Search for the cell housing the specified text and yield its (x, y) center coordinate. 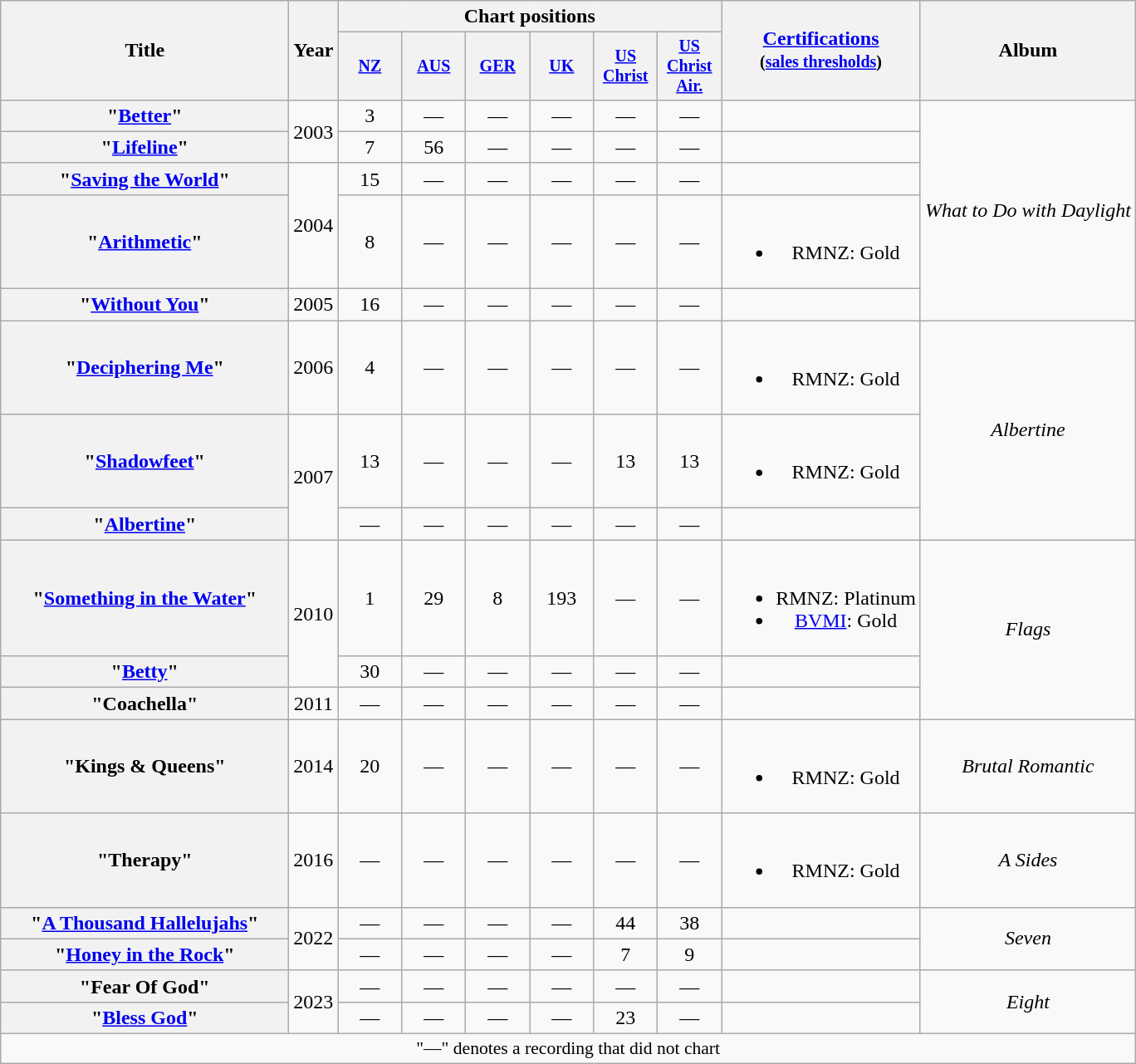
2006 (314, 367)
3 (370, 115)
20 (370, 766)
"Fear Of God" (144, 986)
2007 (314, 477)
"Therapy" (144, 861)
Album (1028, 51)
2023 (314, 1002)
UK (561, 66)
"Honey in the Rock" (144, 954)
"Shadowfeet" (144, 462)
9 (689, 954)
USChrist (626, 66)
30 (370, 672)
2005 (314, 305)
Chart positions (530, 17)
2010 (314, 614)
USChrist Air. (689, 66)
Title (144, 51)
Eight (1028, 1002)
"Coachella" (144, 704)
44 (626, 923)
RMNZ: PlatinumBVMI: Gold (821, 598)
Seven (1028, 939)
1 (370, 598)
Brutal Romantic (1028, 766)
Year (314, 51)
2003 (314, 131)
"Betty" (144, 672)
AUS (433, 66)
Flags (1028, 630)
A Sides (1028, 861)
"Kings & Queens" (144, 766)
"Albertine" (144, 524)
2004 (314, 226)
16 (370, 305)
GER (498, 66)
56 (433, 147)
What to Do with Daylight (1028, 209)
"Without You" (144, 305)
NZ (370, 66)
2011 (314, 704)
"Something in the Water" (144, 598)
193 (561, 598)
Albertine (1028, 430)
"Saving the World" (144, 179)
29 (433, 598)
2022 (314, 939)
"Lifeline" (144, 147)
23 (626, 1017)
4 (370, 367)
"Arithmetic" (144, 241)
Certifications(sales thresholds) (821, 51)
"Better" (144, 115)
"Deciphering Me" (144, 367)
"—" denotes a recording that did not chart (568, 1048)
2014 (314, 766)
38 (689, 923)
2016 (314, 861)
"Bless God" (144, 1017)
15 (370, 179)
"A Thousand Hallelujahs" (144, 923)
